For the text-containing cell, return its midpoint in (x, y) coordinate format. 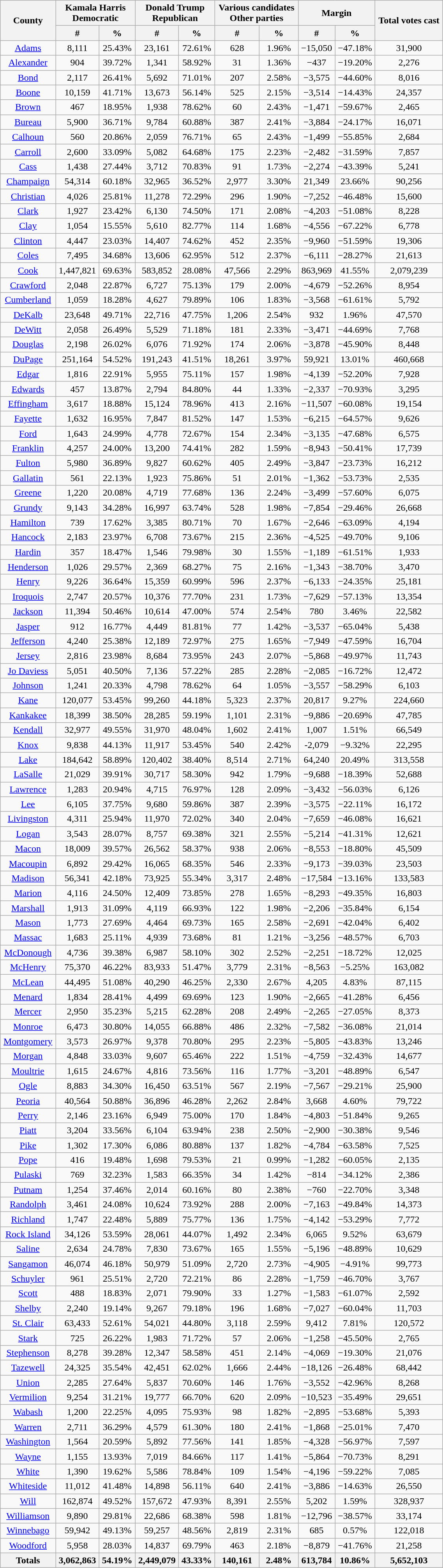
83,933 (157, 967)
2.39% (279, 804)
36.71% (117, 122)
7,470 (409, 1427)
−41.76% (355, 1545)
24.99% (117, 434)
23.98% (117, 656)
7,495 (77, 256)
1,923 (157, 478)
36.89% (117, 463)
1,983 (157, 1338)
−3,884 (316, 122)
560 (77, 137)
2,600 (77, 152)
3,062,863 (77, 1560)
122 (237, 908)
99,260 (157, 700)
4,816 (157, 1071)
780 (316, 611)
−42.96% (355, 1383)
40,290 (157, 982)
24.08% (117, 1205)
5,900 (77, 122)
2.04% (279, 819)
6,892 (77, 863)
6,086 (157, 1145)
3,712 (157, 166)
942 (237, 774)
4,257 (77, 448)
County (28, 20)
640 (237, 1486)
−35.84% (355, 908)
34 (237, 1175)
7,085 (409, 1471)
−5.25% (355, 967)
8,111 (77, 48)
3,204 (77, 1130)
69.79% (197, 1545)
2.07% (279, 656)
29.57% (117, 567)
63,679 (409, 1234)
60.18% (117, 181)
1,283 (77, 789)
157,672 (157, 1501)
Champaign (28, 181)
1.77% (279, 1071)
24.00% (117, 448)
19.48% (117, 1160)
4,464 (157, 923)
21,613 (409, 256)
40,564 (77, 1101)
2.14% (279, 1353)
2,198 (77, 344)
31,970 (157, 730)
5,955 (157, 374)
9,680 (157, 804)
3,118 (237, 1323)
Calhoun (28, 137)
81.81% (197, 626)
−31.59% (355, 152)
4,447 (77, 241)
−6,215 (316, 418)
18.83% (117, 1293)
1,615 (77, 1071)
16,172 (409, 804)
8,514 (237, 760)
Henry (28, 582)
−29.21% (355, 1086)
30.80% (117, 1027)
1.67% (279, 522)
4,499 (157, 997)
−3,568 (316, 300)
1,200 (77, 1412)
−61.51% (355, 552)
5,529 (157, 330)
1,546 (157, 552)
2,262 (237, 1101)
68.27% (197, 567)
−34.12% (355, 1175)
-2,079 (316, 745)
Monroe (28, 1027)
Hardin (28, 552)
−1,759 (316, 1279)
70.80% (197, 1041)
2,071 (157, 1293)
−60.04% (355, 1308)
116 (237, 1071)
32,965 (157, 181)
12,409 (157, 893)
−55.85% (355, 137)
26.49% (117, 330)
1,059 (77, 300)
70 (237, 522)
60.62% (197, 463)
Hancock (28, 537)
278 (237, 893)
6,473 (77, 1027)
46.28% (197, 1101)
6,987 (157, 952)
6,708 (157, 537)
7,847 (157, 418)
1.81% (279, 1516)
62.95% (197, 256)
78.96% (197, 404)
48.56% (197, 1531)
1,390 (77, 1471)
−2,251 (316, 952)
1.79% (279, 774)
McLean (28, 982)
7,928 (409, 374)
14,677 (409, 1056)
−2,206 (316, 908)
184,642 (77, 760)
71.18% (197, 330)
769 (77, 1175)
1.85% (279, 1442)
Kamala HarrisDemocratic (95, 13)
62.28% (197, 1012)
Livingston (28, 819)
21,014 (409, 1027)
4,736 (77, 952)
9,607 (157, 1056)
486 (237, 1027)
2,449,079 (157, 1560)
2.73% (279, 1264)
Macon (28, 848)
75 (237, 567)
12,472 (409, 670)
3,767 (409, 1279)
77 (237, 626)
141 (237, 1442)
413 (237, 404)
224,660 (409, 700)
16.77% (117, 626)
−4,139 (316, 374)
6,547 (409, 1071)
546 (237, 863)
−22.11% (355, 804)
4,719 (157, 493)
540 (237, 745)
10,629 (409, 1249)
−38.57% (355, 1516)
−5,214 (316, 834)
99,773 (409, 1264)
1.83% (279, 300)
64,240 (316, 760)
8,373 (409, 1012)
Johnson (28, 686)
80 (237, 1190)
451 (237, 1353)
24.78% (117, 1249)
−19.20% (355, 63)
−45.90% (355, 344)
1,632 (77, 418)
961 (77, 1279)
302 (237, 952)
20.94% (117, 789)
98 (237, 1412)
McDonough (28, 952)
36.52% (197, 181)
−7,629 (316, 596)
28,061 (157, 1234)
22,686 (157, 1516)
2,535 (409, 478)
63,433 (77, 1323)
5,082 (157, 152)
Iroquois (28, 596)
1,241 (77, 686)
2.50% (279, 1130)
1,206 (237, 315)
−18,126 (316, 1367)
Fayette (28, 418)
163,082 (409, 967)
1,492 (237, 1234)
38.40% (197, 760)
79.90% (197, 1293)
5,692 (157, 78)
−13.16% (355, 878)
34.30% (117, 1086)
7,136 (157, 670)
35.23% (117, 1012)
54,314 (77, 181)
33.03% (117, 1056)
77.56% (197, 1442)
4,627 (157, 300)
56.11% (197, 1486)
285 (237, 670)
47,785 (409, 715)
58.92% (197, 63)
7,830 (157, 1249)
6,103 (409, 686)
528 (237, 508)
3,573 (77, 1041)
DuPage (28, 359)
938 (237, 848)
21,258 (409, 1545)
−59.67% (355, 107)
−8,879 (316, 1545)
76.97% (197, 789)
70.60% (197, 1383)
Scott (28, 1293)
−42.04% (355, 923)
295 (237, 1041)
41.71% (117, 92)
321 (237, 834)
13.93% (117, 1457)
3,295 (409, 389)
62.02% (197, 1367)
70.83% (197, 166)
47.75% (197, 315)
35.54% (117, 1367)
32,977 (77, 730)
47.93% (197, 1501)
23,161 (157, 48)
8,016 (409, 78)
56.14% (197, 92)
3,461 (77, 1205)
4,311 (77, 819)
15,359 (157, 582)
45,509 (409, 848)
−7,854 (316, 508)
−46.70% (355, 1279)
58.30% (197, 774)
−3,499 (316, 493)
231 (237, 596)
−15,050 (316, 48)
17.62% (117, 522)
11,970 (157, 819)
−44.69% (355, 330)
525 (237, 92)
−1,189 (316, 552)
−5,868 (316, 656)
6,949 (157, 1115)
Shelby (28, 1308)
90,256 (409, 181)
64 (237, 686)
20.49% (355, 760)
1,933 (409, 552)
162,874 (77, 1501)
79.18% (197, 1308)
40.50% (117, 670)
−4,142 (316, 1219)
Whiteside (28, 1486)
52,688 (409, 774)
24,357 (409, 92)
9,226 (77, 582)
Edgar (28, 374)
Kendall (28, 730)
296 (237, 196)
−32.43% (355, 1056)
23,648 (77, 315)
583,852 (157, 270)
−4,203 (316, 211)
1.54% (279, 1471)
1.41% (279, 1457)
Rock Island (28, 1234)
215 (237, 537)
41.48% (117, 1486)
−4,759 (316, 1056)
222 (237, 1056)
66.93% (197, 908)
1,341 (157, 63)
1,698 (157, 1160)
36,896 (157, 1101)
1,927 (77, 211)
−16.72% (355, 670)
11,917 (157, 745)
59,257 (157, 1531)
−29.46% (355, 508)
−14.43% (355, 92)
1,816 (77, 374)
91 (237, 166)
46.25% (197, 982)
Fulton (28, 463)
147 (237, 418)
2.24% (279, 493)
4,240 (77, 641)
−9,960 (316, 241)
−18.80% (355, 848)
20.57% (117, 596)
1,683 (77, 938)
−437 (316, 63)
−1,471 (316, 107)
11,394 (77, 611)
9,827 (157, 463)
Cumberland (28, 300)
114 (237, 226)
4,116 (77, 893)
−35.49% (355, 1397)
49.52% (117, 1501)
Stark (28, 1338)
75,370 (77, 967)
5,610 (157, 226)
−36.08% (355, 1027)
33,174 (409, 1516)
75.11% (197, 374)
2.84% (279, 1101)
2.71% (279, 760)
−60.08% (355, 404)
DeKalb (28, 315)
Jo Daviess (28, 670)
9,838 (77, 745)
1,602 (237, 730)
2.08% (279, 211)
8,448 (409, 344)
313,558 (409, 760)
−2,665 (316, 997)
9,267 (157, 1308)
596 (237, 582)
69.73% (197, 923)
Massac (28, 938)
146 (237, 1383)
5,051 (77, 670)
Saline (28, 1249)
Effingham (28, 404)
2,386 (409, 1175)
Morgan (28, 1056)
74.50% (197, 211)
69.69% (197, 997)
Pulaski (28, 1175)
25.43% (117, 48)
26.97% (117, 1041)
47.00% (197, 611)
26.41% (117, 78)
−47.68% (355, 434)
5,202 (316, 1501)
4,848 (77, 1056)
19,306 (409, 241)
73.56% (197, 1071)
−41.28% (355, 997)
2.38% (279, 1190)
−47.18% (355, 48)
1.75% (279, 1219)
21,076 (409, 1353)
20.33% (117, 686)
18.28% (117, 300)
14,898 (157, 1486)
Total votes cast (409, 20)
34.68% (117, 256)
123 (237, 997)
−1,258 (316, 1338)
171 (237, 211)
23.16% (117, 1115)
620 (237, 1397)
3,348 (409, 1190)
−57.60% (355, 493)
74.62% (197, 241)
1,447,821 (77, 270)
15,124 (157, 404)
60 (237, 107)
Ogle (28, 1086)
−2,900 (316, 1130)
8,954 (409, 285)
−53.29% (355, 1219)
20,817 (316, 700)
196 (237, 1308)
78.84% (197, 1471)
58.58% (197, 1353)
Pike (28, 1145)
16.95% (117, 418)
−1,343 (316, 567)
21,349 (316, 181)
52.61% (117, 1323)
Kankakee (28, 715)
47,570 (409, 315)
−63.09% (355, 522)
−17,584 (316, 878)
−2,265 (316, 1012)
1.53% (279, 418)
2,816 (77, 656)
LaSalle (28, 774)
25.11% (117, 938)
−7,949 (316, 641)
−38.70% (355, 567)
51.09% (197, 1264)
−49.35% (355, 893)
2,059 (157, 137)
−2,085 (316, 670)
1.36% (279, 63)
Randolph (28, 1205)
−8,553 (316, 848)
Cook (28, 270)
−28.27% (355, 256)
−9,173 (316, 863)
33.09% (117, 152)
117 (237, 1457)
26,668 (409, 508)
42.18% (117, 878)
14,373 (409, 1205)
54,021 (157, 1323)
25.38% (117, 641)
122,018 (409, 1531)
−3,201 (316, 1071)
−814 (316, 1175)
Jefferson (28, 641)
19,777 (157, 1397)
2.15% (279, 92)
−22.70% (355, 1190)
−26.48% (355, 1367)
37.46% (117, 1190)
49.13% (117, 1531)
−61.61% (355, 300)
−64.57% (355, 418)
−760 (316, 1190)
1,254 (77, 1190)
20.59% (117, 1442)
−8,293 (316, 893)
18.88% (117, 404)
6,703 (409, 938)
−9,886 (316, 715)
Vermilion (28, 1397)
72.29% (197, 196)
2.01% (279, 478)
−14.63% (355, 1486)
28.07% (117, 834)
12,025 (409, 952)
19,154 (409, 404)
−18.39% (355, 774)
74.41% (197, 448)
Carroll (28, 152)
Moultrie (28, 1071)
574 (237, 611)
2,634 (77, 1249)
11,743 (409, 656)
50.88% (117, 1101)
44.07% (197, 1234)
405 (237, 463)
11,278 (157, 196)
106 (237, 300)
5,792 (409, 300)
31.21% (117, 1397)
−10,523 (316, 1397)
8,278 (77, 1353)
Boone (28, 92)
−3,471 (316, 330)
−5,805 (316, 1041)
73,925 (157, 878)
54.52% (117, 359)
Logan (28, 834)
23,503 (409, 863)
56,341 (77, 878)
84.80% (197, 389)
−61.07% (355, 1293)
−49.84% (355, 1205)
28.41% (117, 997)
29.81% (117, 1516)
20.86% (117, 137)
Totals (28, 1560)
5,980 (77, 463)
18.95% (117, 107)
−45.50% (355, 1338)
72.21% (197, 1279)
−9.32% (355, 745)
49.71% (117, 315)
59,921 (316, 359)
5,215 (157, 1012)
13,606 (157, 256)
6,130 (157, 211)
1,220 (77, 493)
180 (237, 1427)
Bureau (28, 122)
64.68% (197, 152)
2,819 (237, 1531)
154 (237, 434)
42,451 (157, 1367)
79.89% (197, 300)
22.87% (117, 285)
3,668 (316, 1101)
1.27% (279, 1293)
22.25% (117, 1412)
120,402 (157, 760)
16,997 (157, 508)
61.30% (197, 1427)
3.30% (279, 181)
Lee (28, 804)
71.72% (197, 1338)
87,115 (409, 982)
598 (237, 1516)
1.84% (279, 1115)
328,937 (409, 1501)
44 (237, 389)
−4,196 (316, 1471)
−4,525 (316, 537)
4,778 (157, 434)
Christian (28, 196)
48.04% (197, 730)
2,747 (77, 596)
2,240 (77, 1308)
−1,583 (316, 1293)
71.92% (197, 344)
Marshall (28, 908)
170 (237, 1115)
4,579 (157, 1427)
3,470 (409, 567)
−3,432 (316, 789)
10,159 (77, 92)
Jersey (28, 656)
Coles (28, 256)
29,651 (409, 1397)
2,146 (77, 1115)
36.64% (117, 582)
66.35% (197, 1175)
2,592 (409, 1293)
36.29% (117, 1427)
275 (237, 641)
7,597 (409, 1442)
Wayne (28, 1457)
27.64% (117, 1383)
Marion (28, 893)
2,135 (409, 1160)
32.23% (117, 1175)
Grundy (28, 508)
15,600 (409, 196)
37.75% (117, 804)
31.09% (117, 908)
1,054 (77, 226)
−53.73% (355, 478)
63.94% (197, 1130)
8,391 (237, 1501)
13,200 (157, 448)
−30.38% (355, 1130)
46.18% (117, 1264)
DeWitt (28, 330)
80.88% (197, 1145)
10,376 (157, 596)
288 (237, 1205)
−5,864 (316, 1457)
Cass (28, 166)
77.68% (197, 493)
Greene (28, 493)
613,784 (316, 1560)
932 (316, 315)
9,412 (316, 1323)
Gallatin (28, 478)
−7,252 (316, 196)
−52.26% (355, 285)
−7,027 (316, 1308)
72.97% (197, 641)
22,295 (409, 745)
−1,499 (316, 137)
43.33% (197, 1560)
66.70% (197, 1397)
Schuyler (28, 1279)
2,330 (237, 982)
75.93% (197, 1412)
22,716 (157, 315)
57.22% (197, 670)
16,065 (157, 863)
79,722 (409, 1101)
−8,943 (316, 448)
1,302 (77, 1145)
6,065 (316, 1234)
−58.29% (355, 686)
Clay (28, 226)
2,950 (77, 1012)
3.97% (279, 359)
Piatt (28, 1130)
−7,582 (316, 1027)
65 (237, 137)
−6,111 (316, 256)
22.13% (117, 478)
16,450 (157, 1086)
−1,282 (316, 1160)
Pope (28, 1160)
−3,847 (316, 463)
30 (237, 552)
49.55% (117, 730)
1,438 (77, 166)
357 (77, 552)
128 (237, 789)
Williamson (28, 1516)
Washington (28, 1442)
McHenry (28, 967)
9,254 (77, 1397)
1,583 (157, 1175)
191,243 (157, 359)
−24.35% (355, 582)
24,325 (77, 1367)
0.57% (355, 1531)
Jasper (28, 626)
−63.58% (355, 1145)
685 (316, 1531)
174 (237, 344)
460,668 (409, 359)
8,684 (157, 656)
−53.68% (355, 1412)
243 (237, 656)
−2,646 (316, 522)
−1,362 (316, 478)
77.70% (197, 596)
58.37% (197, 848)
1,564 (77, 1442)
−3,537 (316, 626)
−4,556 (316, 226)
Edwards (28, 389)
66.88% (197, 1027)
−50.41% (355, 448)
75.77% (197, 1219)
Bond (28, 78)
120,077 (77, 700)
488 (77, 1293)
22,582 (409, 611)
−51.59% (355, 241)
44.18% (197, 700)
175 (237, 152)
6,105 (77, 804)
80.71% (197, 522)
−20.69% (355, 715)
69.38% (197, 834)
2,369 (157, 567)
−7,163 (316, 1205)
Will (28, 1501)
5,892 (157, 1442)
4,095 (157, 1412)
59.86% (197, 804)
−2,895 (316, 1412)
2.29% (279, 270)
16,212 (409, 463)
6,104 (157, 1130)
34,126 (77, 1234)
7,525 (409, 1145)
Macoupin (28, 863)
23.66% (355, 181)
73.68% (197, 938)
512 (237, 256)
26.22% (117, 1338)
−27.05% (355, 1012)
9,265 (409, 1115)
157 (237, 374)
725 (77, 1338)
50.46% (117, 611)
5,586 (157, 1471)
739 (77, 522)
3,317 (237, 878)
18,399 (77, 715)
4.60% (355, 1101)
Brown (28, 107)
Montgomery (28, 1041)
7.81% (355, 1323)
4,119 (157, 908)
452 (237, 241)
−56.97% (355, 1442)
3,779 (237, 967)
2.35% (279, 241)
7,019 (157, 1457)
72.67% (197, 434)
0.99% (279, 1160)
75.13% (197, 285)
82.77% (197, 226)
−39.03% (355, 863)
7,857 (409, 152)
1,101 (237, 715)
10,614 (157, 611)
Tazewell (28, 1367)
26,550 (409, 1486)
−12,796 (316, 1516)
21 (237, 1160)
6,402 (409, 923)
2,285 (77, 1383)
Winnebago (28, 1531)
−70.93% (355, 389)
−7,659 (316, 819)
−3,557 (316, 686)
−23.73% (355, 463)
1,666 (237, 1367)
29.42% (117, 863)
−6,133 (316, 582)
−67.22% (355, 226)
−18.72% (355, 952)
Donald TrumpRepublican (175, 13)
21,029 (77, 774)
4,026 (77, 196)
9.27% (355, 700)
1,834 (77, 997)
58.10% (197, 952)
55.34% (197, 878)
−4,905 (316, 1264)
238 (237, 1130)
25.81% (117, 196)
44,495 (77, 982)
208 (237, 1012)
41.55% (355, 270)
51 (237, 478)
58.89% (117, 760)
6,727 (157, 285)
34.28% (117, 508)
6,575 (409, 434)
Clinton (28, 241)
Henderson (28, 567)
5,889 (157, 1219)
5,958 (77, 1545)
463 (237, 1545)
5,241 (409, 166)
137 (237, 1145)
13.01% (355, 359)
181 (237, 330)
9.52% (355, 1234)
Hamilton (28, 522)
628 (237, 48)
567 (237, 1086)
2,684 (409, 137)
8,228 (409, 211)
33 (237, 1293)
−46.48% (355, 196)
51.08% (117, 982)
63.74% (197, 508)
10.86% (355, 1560)
2.18% (279, 1545)
−44.60% (355, 78)
Madison (28, 878)
18.47% (117, 552)
1,913 (77, 908)
2.52% (279, 952)
63.51% (197, 1086)
12,621 (409, 834)
50,979 (157, 1264)
27.69% (117, 923)
Douglas (28, 344)
6,456 (409, 997)
2.42% (279, 745)
47,566 (237, 270)
Adams (28, 48)
−2,482 (316, 152)
2,276 (409, 63)
68.35% (197, 863)
−11,507 (316, 404)
133,583 (409, 878)
561 (77, 478)
2,465 (409, 107)
20.08% (117, 493)
467 (77, 107)
1,007 (316, 730)
251,164 (77, 359)
−48.57% (355, 938)
1.05% (279, 686)
24.67% (117, 1071)
Knox (28, 745)
6,076 (157, 344)
Putnam (28, 1190)
Peoria (28, 1101)
2,058 (77, 330)
71.01% (197, 78)
66,549 (409, 730)
Lake (28, 760)
3,385 (157, 522)
46.22% (117, 967)
8,757 (157, 834)
72.02% (197, 819)
31,900 (409, 48)
69.63% (117, 270)
Margin (337, 13)
22.91% (117, 374)
−65.04% (355, 626)
−52.20% (355, 374)
59.19% (197, 715)
39.91% (117, 774)
17,739 (409, 448)
41.51% (197, 359)
39.72% (117, 63)
59,942 (77, 1531)
4,194 (409, 522)
−49.70% (355, 537)
−56.03% (355, 789)
Mason (28, 923)
2,183 (77, 537)
73.95% (197, 656)
19.14% (117, 1308)
73.92% (197, 1205)
9,784 (157, 122)
12,347 (157, 1353)
Ford (28, 434)
81.52% (197, 418)
Lawrence (28, 789)
340 (237, 819)
−7,567 (316, 1086)
13,673 (157, 92)
23.03% (117, 241)
9,106 (409, 537)
46,074 (77, 1264)
282 (237, 448)
−3,135 (316, 434)
1,773 (77, 923)
−51.08% (355, 211)
25,900 (409, 1086)
60.16% (197, 1190)
2,794 (157, 389)
Perry (28, 1115)
−4,328 (316, 1442)
28.08% (197, 270)
2.36% (279, 537)
140,161 (237, 1560)
−2,337 (316, 389)
9,378 (157, 1041)
−49.97% (355, 656)
Woodford (28, 1545)
2.67% (279, 982)
−43.39% (355, 166)
863,969 (316, 270)
−25.01% (355, 1427)
6,126 (409, 789)
−46.08% (355, 819)
Menard (28, 997)
9,890 (77, 1516)
−70.73% (355, 1457)
4.83% (355, 982)
2,765 (409, 1338)
9,626 (409, 418)
76.71% (197, 137)
81 (237, 938)
5,438 (409, 626)
27.44% (117, 166)
24.50% (117, 893)
3.46% (355, 611)
53.59% (117, 1234)
Various candidatesOther parties (256, 13)
26.02% (117, 344)
Alexander (28, 63)
16,803 (409, 893)
68,442 (409, 1367)
13,354 (409, 596)
38.50% (117, 715)
54.19% (117, 1560)
1,643 (77, 434)
−8,563 (316, 967)
30,717 (157, 774)
25.51% (117, 1279)
−3,886 (316, 1486)
−19.30% (355, 1353)
23.42% (117, 211)
2.59% (279, 1323)
5,837 (157, 1383)
−51.84% (355, 1115)
416 (77, 1160)
14,837 (157, 1545)
25,181 (409, 582)
Franklin (28, 448)
White (28, 1471)
15.55% (117, 226)
Crawford (28, 285)
−60.05% (355, 1160)
1,026 (77, 567)
11,012 (77, 1486)
−2,274 (316, 166)
33.56% (117, 1130)
Union (28, 1383)
1.21% (279, 938)
−3,552 (316, 1383)
120,572 (409, 1323)
17.30% (117, 1145)
51.47% (197, 967)
44.13% (117, 745)
44.80% (197, 1323)
18,009 (77, 848)
16,621 (409, 819)
1,155 (77, 1457)
Warren (28, 1427)
−41.31% (355, 834)
3,543 (77, 834)
13.87% (117, 389)
−24.17% (355, 122)
Sangamon (28, 1264)
2,977 (237, 181)
72.61% (197, 48)
2,014 (157, 1190)
79.53% (197, 1160)
9,143 (77, 508)
39.28% (117, 1353)
39.38% (117, 952)
73.85% (197, 893)
28.03% (117, 1545)
39.57% (117, 848)
2,117 (77, 78)
22.48% (117, 1219)
1,938 (157, 107)
1,747 (77, 1219)
14,055 (157, 1027)
79.98% (197, 552)
−2,691 (316, 923)
1.76% (279, 1383)
179 (237, 285)
109 (237, 1471)
−4,679 (316, 285)
Stephenson (28, 1353)
2,079,239 (409, 270)
8,883 (77, 1086)
18,261 (237, 359)
912 (77, 626)
−5,196 (316, 1249)
5,393 (409, 1412)
Clark (28, 211)
26,562 (157, 848)
11,703 (409, 1308)
2,048 (77, 285)
65.46% (197, 1056)
23.97% (117, 537)
Richland (28, 1219)
2.19% (279, 1086)
60.99% (197, 582)
Mercer (28, 1012)
16,071 (409, 122)
25.94% (117, 819)
4,939 (157, 938)
8,268 (409, 1383)
2.32% (279, 1027)
−3,514 (316, 92)
5,652,103 (409, 1560)
−4,069 (316, 1353)
4,205 (316, 982)
75.86% (197, 478)
84.66% (197, 1457)
−1,868 (316, 1427)
3,617 (77, 404)
2,711 (77, 1427)
St. Clair (28, 1323)
−3,878 (316, 344)
7,768 (409, 330)
14,407 (157, 241)
−3,256 (316, 938)
12,189 (157, 641)
8,291 (409, 1457)
−57.13% (355, 596)
75.00% (197, 1115)
19.62% (117, 1471)
−4,784 (316, 1145)
57 (237, 1338)
207 (237, 78)
7,772 (409, 1219)
Kane (28, 700)
−47.59% (355, 641)
−43.83% (355, 1041)
68.38% (197, 1516)
Jackson (28, 611)
5,323 (237, 700)
86 (237, 1279)
−9,688 (316, 774)
−59.22% (355, 1471)
6,778 (409, 226)
6,075 (409, 493)
10,624 (157, 1205)
4,715 (157, 789)
Wabash (28, 1412)
16,704 (409, 641)
−4,803 (316, 1115)
2.44% (279, 1367)
457 (77, 389)
−4.91% (355, 1264)
31 (237, 63)
28,285 (157, 715)
1.33% (279, 389)
60.88% (197, 122)
13,246 (409, 1041)
9,546 (409, 1130)
904 (77, 63)
6,154 (409, 908)
4,449 (157, 626)
4,798 (157, 686)
